Return the [x, y] coordinate for the center point of the cell that contains the specified text.  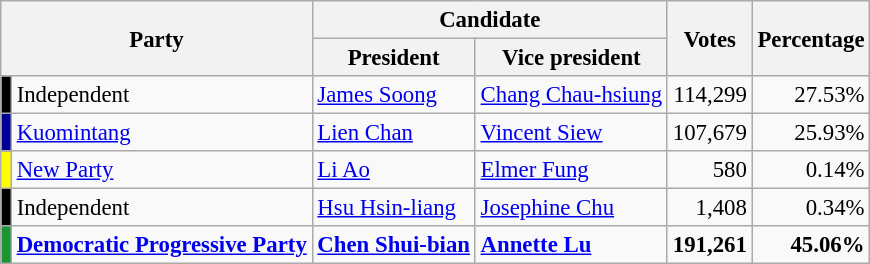
Candidate [490, 20]
580 [710, 170]
0.34% [811, 208]
Li Ao [394, 170]
Vincent Siew [571, 133]
James Soong [394, 95]
Vice president [571, 58]
27.53% [811, 95]
New Party [162, 170]
1,408 [710, 208]
0.14% [811, 170]
Chang Chau-hsiung [571, 95]
Annette Lu [571, 245]
Percentage [811, 38]
President [394, 58]
Kuomintang [162, 133]
Josephine Chu [571, 208]
45.06% [811, 245]
Democratic Progressive Party [162, 245]
25.93% [811, 133]
Hsu Hsin-liang [394, 208]
191,261 [710, 245]
Lien Chan [394, 133]
Votes [710, 38]
Party [156, 38]
Chen Shui-bian [394, 245]
114,299 [710, 95]
107,679 [710, 133]
Elmer Fung [571, 170]
